Return the [x, y] coordinate for the center point of the cell that contains the specified text.  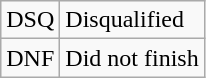
DNF [30, 58]
Disqualified [132, 20]
DSQ [30, 20]
Did not finish [132, 58]
